Pinpoint the cell where the given text exists, returning its [X, Y] midpoint coordinate. 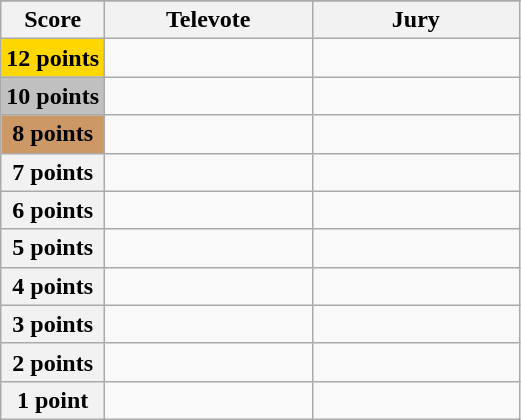
3 points [53, 324]
4 points [53, 286]
2 points [53, 362]
8 points [53, 134]
6 points [53, 210]
5 points [53, 248]
12 points [53, 58]
Score [53, 20]
10 points [53, 96]
Televote [209, 20]
Jury [416, 20]
1 point [53, 400]
7 points [53, 172]
